Return the [x, y] coordinate for the center point of the cell that contains the specified text.  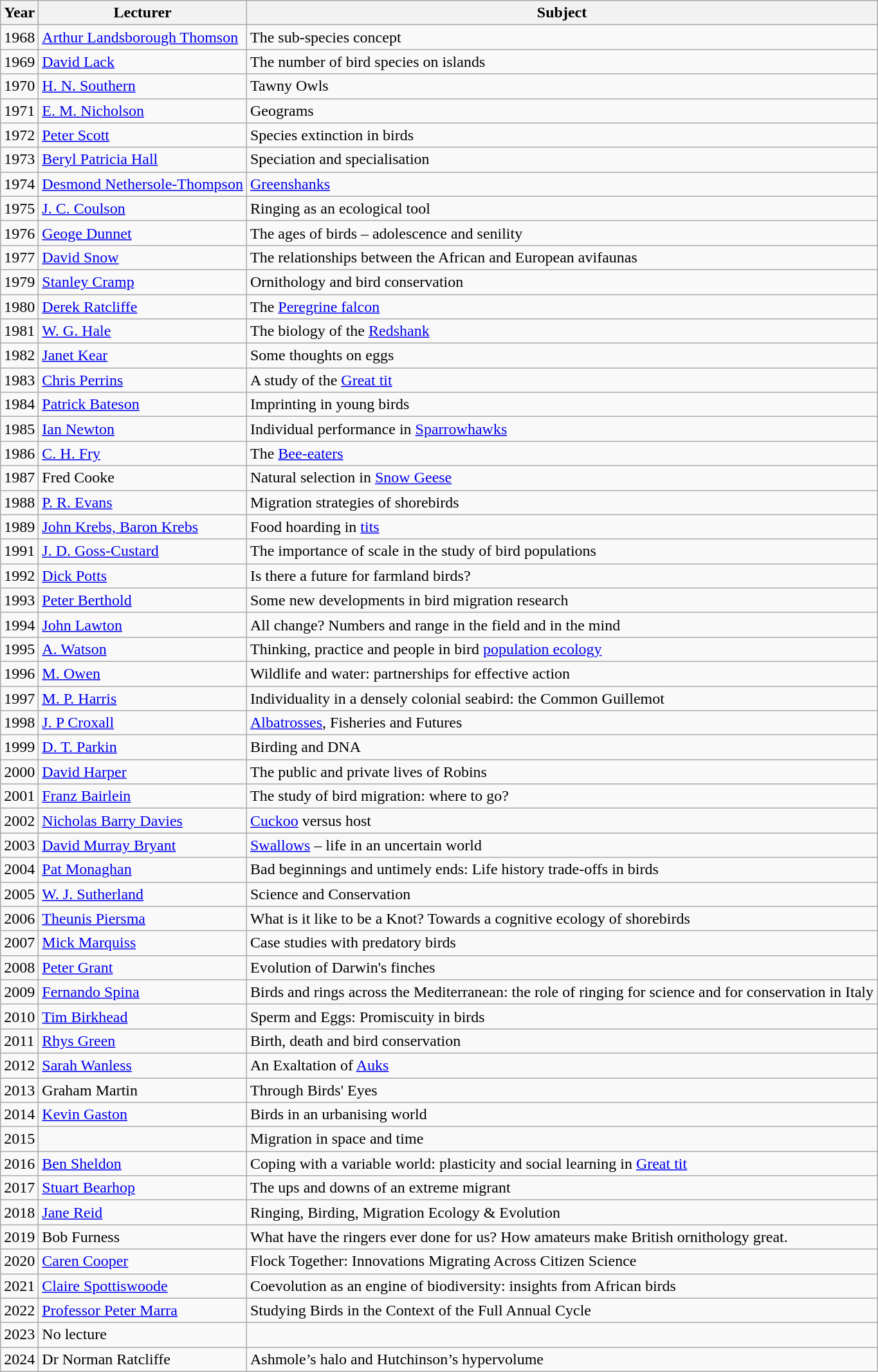
W. J. Sutherland [143, 894]
Birding and DNA [562, 747]
W. G. Hale [143, 331]
Coevolution as an engine of biodiversity: insights from African birds [562, 1286]
Swallows – life in an uncertain world [562, 845]
1979 [19, 282]
H. N. Southern [143, 86]
The Peregrine falcon [562, 307]
Imprinting in young birds [562, 405]
Beryl Patricia Hall [143, 160]
1985 [19, 429]
2007 [19, 943]
Tawny Owls [562, 86]
2010 [19, 1016]
Bad beginnings and untimely ends: Life history trade-offs in birds [562, 870]
Arthur Landsborough Thomson [143, 37]
1996 [19, 673]
Ben Sheldon [143, 1164]
John Lawton [143, 625]
1980 [19, 307]
1986 [19, 453]
2011 [19, 1041]
1997 [19, 698]
Stuart Bearhop [143, 1188]
2022 [19, 1310]
Chris Perrins [143, 380]
Ringing, Birding, Migration Ecology & Evolution [562, 1212]
Tim Birkhead [143, 1016]
Albatrosses, Fisheries and Futures [562, 723]
Mick Marquiss [143, 943]
John Krebs, Baron Krebs [143, 527]
Bob Furness [143, 1237]
Ornithology and bird conservation [562, 282]
Through Birds' Eyes [562, 1090]
1991 [19, 551]
1974 [19, 184]
All change? Numbers and range in the field and in the mind [562, 625]
Derek Ratcliffe [143, 307]
What is it like to be a Knot? Towards a cognitive ecology of shorebirds [562, 919]
1983 [19, 380]
2005 [19, 894]
The study of bird migration: where to go? [562, 796]
2004 [19, 870]
2006 [19, 919]
Geograms [562, 111]
Kevin Gaston [143, 1115]
Ashmole’s halo and Hutchinson’s hypervolume [562, 1359]
Fernando Spina [143, 992]
Flock Together: Innovations Migrating Across Citizen Science [562, 1261]
1989 [19, 527]
David Snow [143, 257]
Rhys Green [143, 1041]
Natural selection in Snow Geese [562, 478]
2021 [19, 1286]
M. P. Harris [143, 698]
Sperm and Eggs: Promiscuity in birds [562, 1016]
1970 [19, 86]
2001 [19, 796]
J. C. Coulson [143, 208]
Caren Cooper [143, 1261]
What have the ringers ever done for us? How amateurs make British ornithology great. [562, 1237]
2024 [19, 1359]
1977 [19, 257]
David Lack [143, 62]
1995 [19, 649]
1994 [19, 625]
Year [19, 13]
Thinking, practice and people in bird population ecology [562, 649]
Is there a future for farmland birds? [562, 576]
E. M. Nicholson [143, 111]
Fred Cooke [143, 478]
David Murray Bryant [143, 845]
2017 [19, 1188]
The ages of birds – adolescence and senility [562, 233]
The relationships between the African and European avifaunas [562, 257]
Coping with a variable world: plasticity and social learning in Great tit [562, 1164]
Speciation and specialisation [562, 160]
Wildlife and water: partnerships for effective action [562, 673]
No lecture [143, 1335]
Studying Birds in the Context of the Full Annual Cycle [562, 1310]
M. Owen [143, 673]
Dick Potts [143, 576]
Claire Spottiswoode [143, 1286]
1988 [19, 502]
1999 [19, 747]
Greenshanks [562, 184]
2012 [19, 1065]
Science and Conservation [562, 894]
2014 [19, 1115]
Birds in an urbanising world [562, 1115]
Theunis Piersma [143, 919]
Graham Martin [143, 1090]
Migration in space and time [562, 1139]
1982 [19, 356]
D. T. Parkin [143, 747]
Ringing as an ecological tool [562, 208]
2003 [19, 845]
2020 [19, 1261]
An Exaltation of Auks [562, 1065]
2000 [19, 772]
Case studies with predatory birds [562, 943]
1972 [19, 135]
1981 [19, 331]
Lecturer [143, 13]
Food hoarding in tits [562, 527]
1984 [19, 405]
2008 [19, 967]
1987 [19, 478]
Dr Norman Ratcliffe [143, 1359]
A. Watson [143, 649]
2016 [19, 1164]
Desmond Nethersole-Thompson [143, 184]
1968 [19, 37]
Individuality in a densely colonial seabird: the Common Guillemot [562, 698]
Cuckoo versus host [562, 821]
The ups and downs of an extreme migrant [562, 1188]
Janet Kear [143, 356]
A study of the Great tit [562, 380]
Peter Scott [143, 135]
1992 [19, 576]
The number of bird species on islands [562, 62]
The biology of the Redshank [562, 331]
Stanley Cramp [143, 282]
The public and private lives of Robins [562, 772]
Peter Grant [143, 967]
1971 [19, 111]
P. R. Evans [143, 502]
C. H. Fry [143, 453]
Patrick Bateson [143, 405]
1969 [19, 62]
The importance of scale in the study of bird populations [562, 551]
Franz Bairlein [143, 796]
Migration strategies of shorebirds [562, 502]
Subject [562, 13]
Ian Newton [143, 429]
1993 [19, 600]
Peter Berthold [143, 600]
1976 [19, 233]
Geoge Dunnet [143, 233]
Pat Monaghan [143, 870]
David Harper [143, 772]
Birds and rings across the Mediterranean: the role of ringing for science and for conservation in Italy [562, 992]
Individual performance in Sparrowhawks [562, 429]
1998 [19, 723]
Some thoughts on eggs [562, 356]
2023 [19, 1335]
1975 [19, 208]
J. D. Goss-Custard [143, 551]
2018 [19, 1212]
Professor Peter Marra [143, 1310]
Sarah Wanless [143, 1065]
2013 [19, 1090]
Evolution of Darwin's finches [562, 967]
Jane Reid [143, 1212]
2019 [19, 1237]
Nicholas Barry Davies [143, 821]
1973 [19, 160]
Birth, death and bird conservation [562, 1041]
Species extinction in birds [562, 135]
The sub-species concept [562, 37]
J. P Croxall [143, 723]
Some new developments in bird migration research [562, 600]
2009 [19, 992]
2002 [19, 821]
2015 [19, 1139]
The Bee-eaters [562, 453]
